For the text-containing cell, return its midpoint in [X, Y] coordinate format. 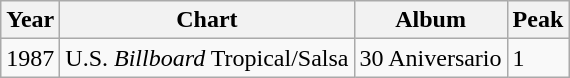
1 [538, 58]
Chart [207, 20]
Year [30, 20]
U.S. Billboard Tropical/Salsa [207, 58]
Peak [538, 20]
1987 [30, 58]
30 Aniversario [430, 58]
Album [430, 20]
